Find where the given text appears and provide that cell's center as [X, Y] coordinate. 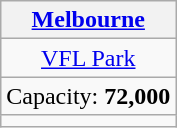
VFL Park [88, 58]
Melbourne [88, 20]
Capacity: 72,000 [88, 96]
